Pinpoint the cell where the given text exists, returning its [x, y] midpoint coordinate. 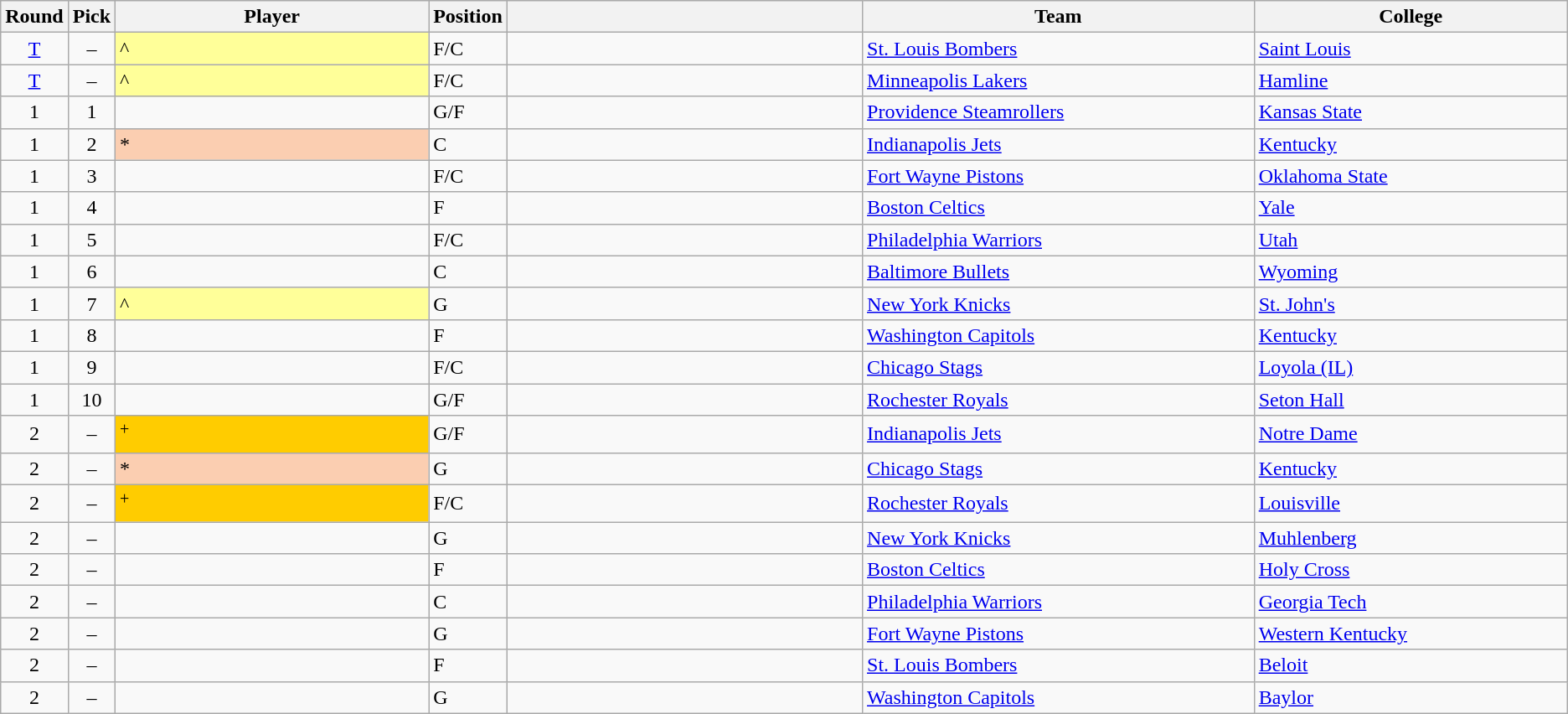
Seton Hall [1411, 400]
Baltimore Bullets [1059, 272]
7 [91, 303]
Wyoming [1411, 272]
Position [468, 17]
College [1411, 17]
Saint Louis [1411, 49]
3 [91, 176]
Western Kentucky [1411, 634]
6 [91, 272]
Muhlenberg [1411, 538]
Notre Dame [1411, 434]
Loyola (IL) [1411, 367]
Hamline [1411, 80]
Team [1059, 17]
Holy Cross [1411, 570]
Georgia Tech [1411, 602]
9 [91, 367]
Round [34, 17]
8 [91, 335]
Kansas State [1411, 112]
Player [272, 17]
Providence Steamrollers [1059, 112]
Beloit [1411, 665]
4 [91, 208]
10 [91, 400]
5 [91, 240]
Utah [1411, 240]
Louisville [1411, 503]
Yale [1411, 208]
Baylor [1411, 697]
Oklahoma State [1411, 176]
Pick [91, 17]
Minneapolis Lakers [1059, 80]
St. John's [1411, 303]
